Search for the cell housing the specified text and yield its [x, y] center coordinate. 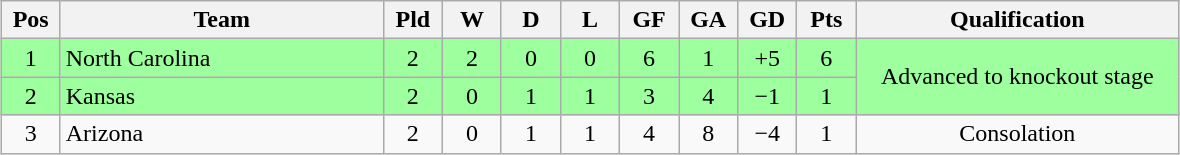
GF [650, 20]
Kansas [222, 96]
Pts [826, 20]
Arizona [222, 134]
L [590, 20]
GD [768, 20]
Advanced to knockout stage [1018, 77]
D [530, 20]
GA [708, 20]
Consolation [1018, 134]
−4 [768, 134]
Pld [412, 20]
Qualification [1018, 20]
W [472, 20]
North Carolina [222, 58]
−1 [768, 96]
Team [222, 20]
+5 [768, 58]
Pos [30, 20]
8 [708, 134]
